Return (x, y) of the center of cell containing provided text 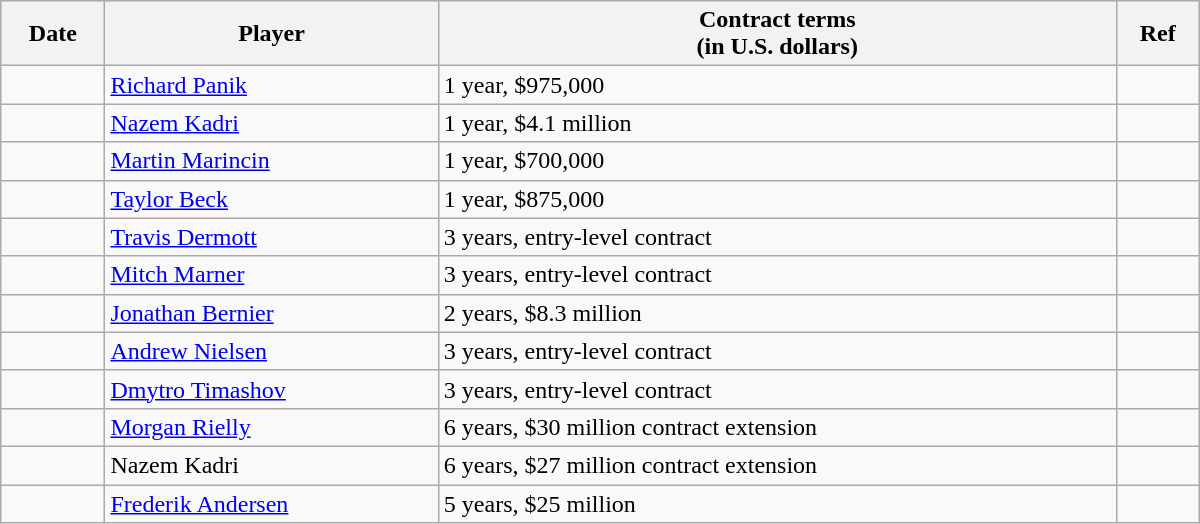
1 year, $700,000 (777, 161)
Taylor Beck (272, 199)
Frederik Andersen (272, 503)
Jonathan Bernier (272, 313)
Dmytro Timashov (272, 389)
Player (272, 34)
1 year, $875,000 (777, 199)
5 years, $25 million (777, 503)
Travis Dermott (272, 237)
Contract terms(in U.S. dollars) (777, 34)
Richard Panik (272, 85)
1 year, $975,000 (777, 85)
Date (53, 34)
Andrew Nielsen (272, 351)
6 years, $30 million contract extension (777, 427)
Ref (1158, 34)
Mitch Marner (272, 275)
2 years, $8.3 million (777, 313)
Morgan Rielly (272, 427)
6 years, $27 million contract extension (777, 465)
1 year, $4.1 million (777, 123)
Martin Marincin (272, 161)
